Extract the [x, y] coordinate from the center of the cell holding the provided text.  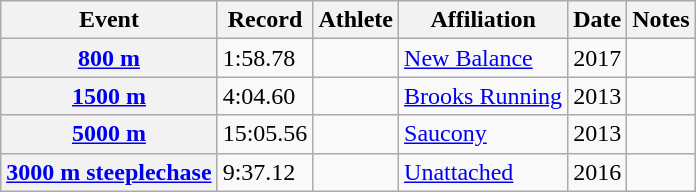
New Balance [484, 58]
Unattached [484, 172]
1500 m [109, 96]
1:58.78 [265, 58]
5000 m [109, 134]
Record [265, 20]
2016 [598, 172]
Date [598, 20]
Saucony [484, 134]
2017 [598, 58]
3000 m steeplechase [109, 172]
Athlete [356, 20]
Affiliation [484, 20]
Notes [661, 20]
800 m [109, 58]
4:04.60 [265, 96]
Brooks Running [484, 96]
15:05.56 [265, 134]
Event [109, 20]
9:37.12 [265, 172]
